Locate the cell with the specified text and output its [x, y] center coordinate. 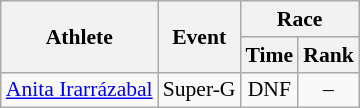
DNF [270, 90]
Rank [328, 55]
Anita Irarrázabal [80, 90]
– [328, 90]
Event [200, 36]
Super-G [200, 90]
Time [270, 55]
Race [300, 19]
Athlete [80, 36]
